Return the (X, Y) coordinate for the center point of the cell that contains the specified text.  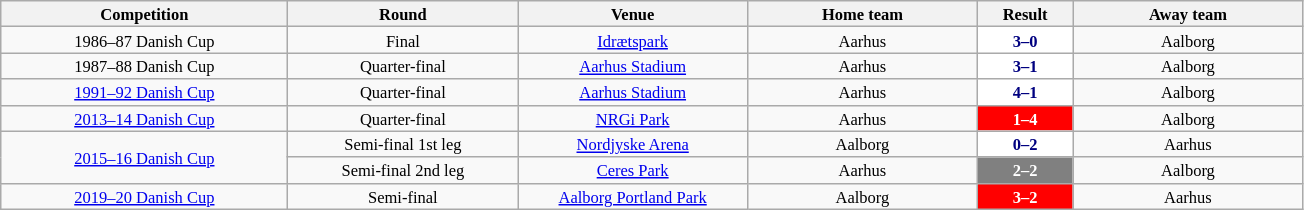
NRGi Park (633, 118)
Away team (1188, 14)
Ceres Park (633, 170)
Venue (633, 14)
2013–14 Danish Cup (144, 118)
Round (403, 14)
1986–87 Danish Cup (144, 40)
2015–16 Danish Cup (144, 157)
2–2 (1025, 170)
3–0 (1025, 40)
Semi-final (403, 196)
Idrætspark (633, 40)
2019–20 Danish Cup (144, 196)
4–1 (1025, 92)
3–2 (1025, 196)
Semi-final 2nd leg (403, 170)
Competition (144, 14)
1987–88 Danish Cup (144, 66)
3–1 (1025, 66)
Semi-final 1st leg (403, 144)
Aalborg Portland Park (633, 196)
1991–92 Danish Cup (144, 92)
0–2 (1025, 144)
Result (1025, 14)
Home team (863, 14)
Nordjyske Arena (633, 144)
Final (403, 40)
1–4 (1025, 118)
